Scan for the cell matching the given text and deliver its (x, y) coordinate at center. 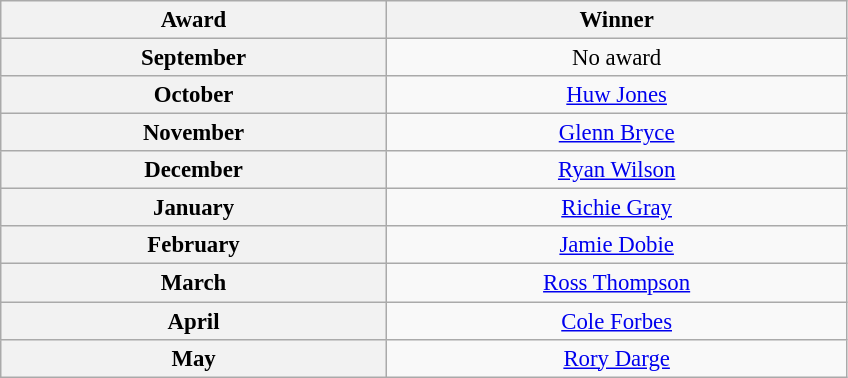
April (194, 321)
Ryan Wilson (616, 170)
No award (616, 58)
Jamie Dobie (616, 245)
Cole Forbes (616, 321)
February (194, 245)
Huw Jones (616, 95)
Richie Gray (616, 208)
November (194, 133)
May (194, 358)
January (194, 208)
March (194, 283)
Award (194, 20)
September (194, 58)
Winner (616, 20)
Rory Darge (616, 358)
Ross Thompson (616, 283)
Glenn Bryce (616, 133)
October (194, 95)
December (194, 170)
